Provide the [X, Y] coordinate of the cell's center where the given text is located.  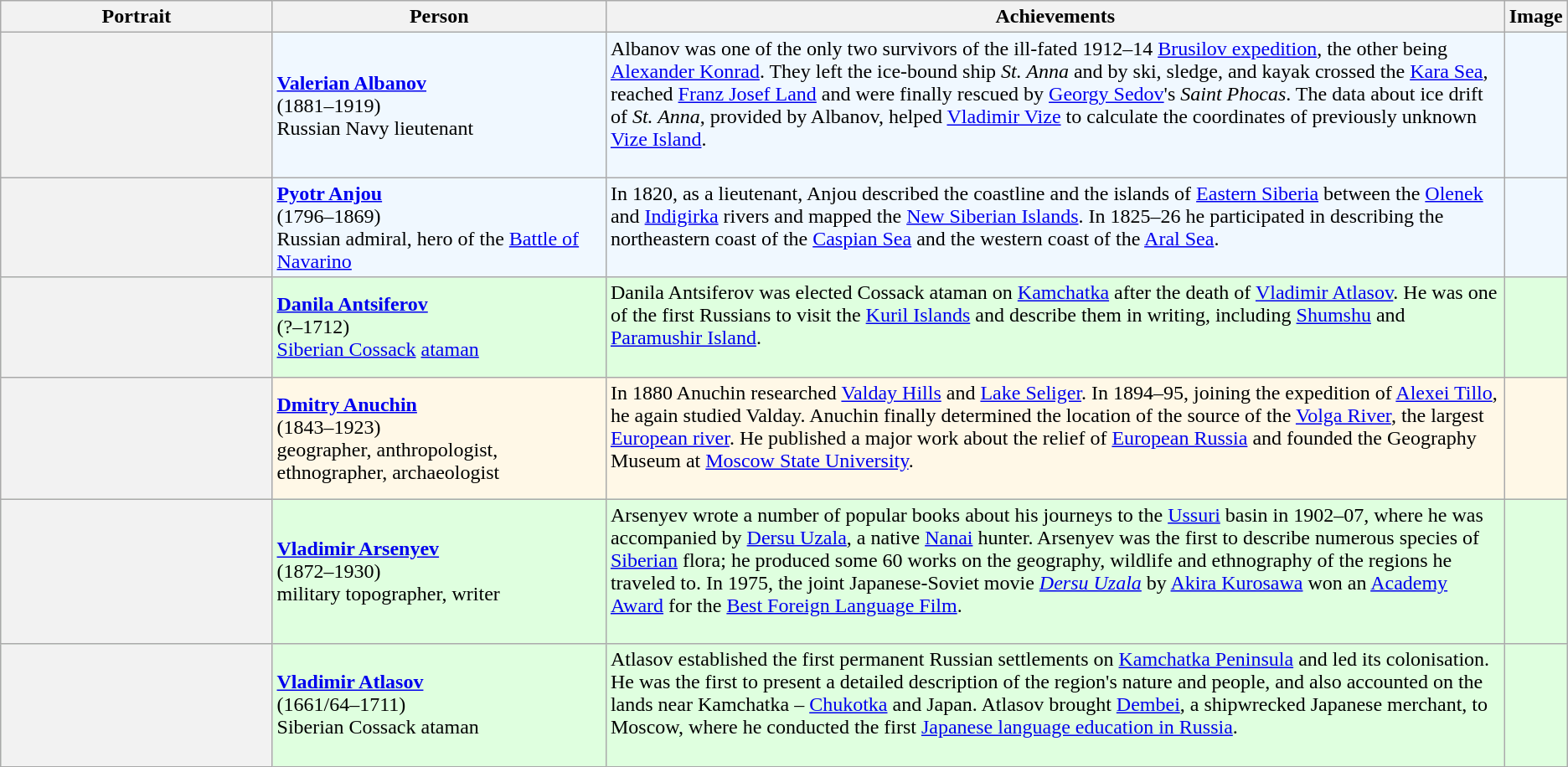
Vladimir Arsenyev(1872–1930)military topographer, writer [439, 571]
Danila Antsiferov(?–1712)Siberian Cossack ataman [439, 327]
Image [1536, 17]
Dmitry Anuchin(1843–1923)geographer, anthropologist, ethnographer, archaeologist [439, 438]
Person [439, 17]
Achievements [1055, 17]
Pyotr Anjou(1796–1869)Russian admiral, hero of the Battle of Navarino [439, 228]
Portrait [137, 17]
Vladimir Atlasov(1661/64–1711)Siberian Cossack ataman [439, 705]
Valerian Albanov(1881–1919)Russian Navy lieutenant [439, 106]
